Search for the cell housing the specified text and yield its (X, Y) center coordinate. 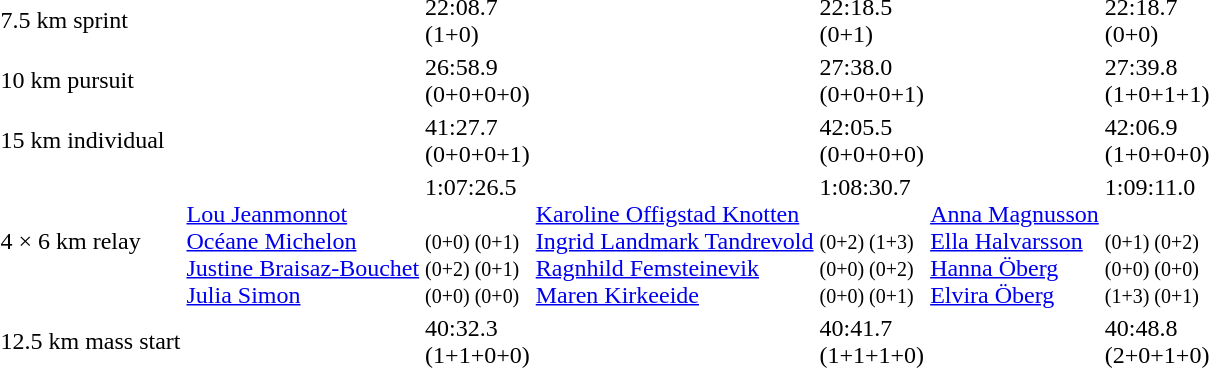
Anna MagnussonElla HalvarssonHanna ÖbergElvira Öberg (1015, 241)
Karoline Offigstad KnottenIngrid Landmark TandrevoldRagnhild FemsteinevikMaren Kirkeeide (674, 241)
27:38.0(0+0+0+1) (872, 80)
1:07:26.5(0+0) (0+1)(0+2) (0+1)(0+0) (0+0) (478, 241)
1:08:30.7(0+2) (1+3)(0+0) (0+2)(0+0) (0+1) (872, 241)
26:58.9(0+0+0+0) (478, 80)
42:05.5(0+0+0+0) (872, 140)
Lou JeanmonnotOcéane MichelonJustine Braisaz-BouchetJulia Simon (303, 241)
41:27.7(0+0+0+1) (478, 140)
